Return the (X, Y) coordinate for the center point of the cell that contains the specified text.  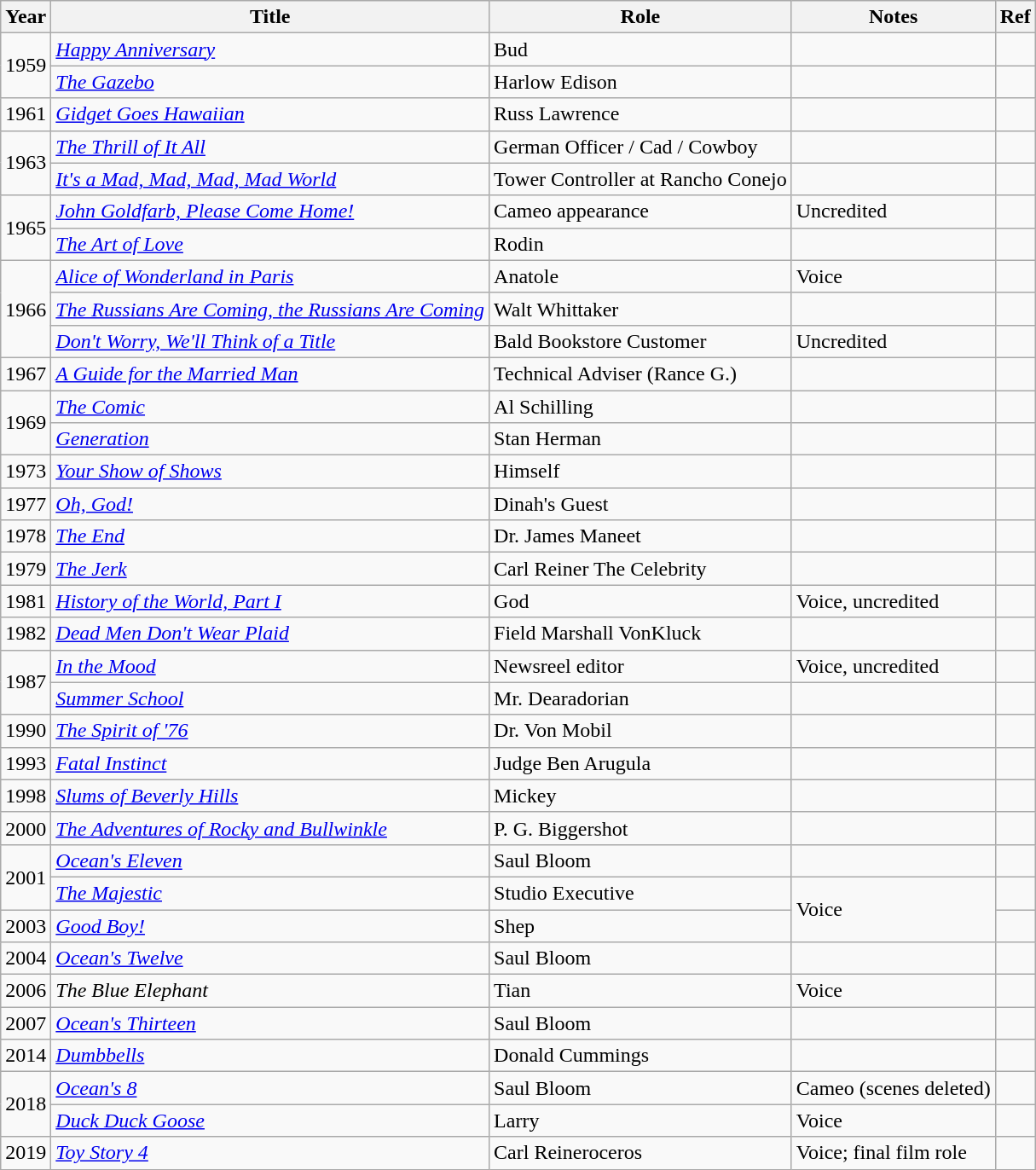
Role (641, 17)
Your Show of Shows (270, 472)
Field Marshall VonKluck (641, 634)
2014 (26, 1056)
The End (270, 536)
1959 (26, 66)
Al Schilling (641, 407)
A Guide for the Married Man (270, 374)
Rodin (641, 244)
2004 (26, 959)
Stan Herman (641, 439)
Cameo (scenes deleted) (894, 1088)
1982 (26, 634)
Don't Worry, We'll Think of a Title (270, 341)
Technical Adviser (Rance G.) (641, 374)
1979 (26, 569)
The Russians Are Coming, the Russians Are Coming (270, 309)
Voice; final film role (894, 1153)
Mr. Dearadorian (641, 698)
Duck Duck Goose (270, 1121)
2018 (26, 1104)
1961 (26, 114)
The Adventures of Rocky and Bullwinkle (270, 828)
Donald Cummings (641, 1056)
It's a Mad, Mad, Mad, Mad World (270, 179)
Notes (894, 17)
Larry (641, 1121)
Judge Ben Arugula (641, 763)
1969 (26, 423)
Tian (641, 991)
Fatal Instinct (270, 763)
The Gazebo (270, 82)
1963 (26, 163)
Walt Whittaker (641, 309)
The Spirit of '76 (270, 731)
Ocean's Eleven (270, 860)
Harlow Edison (641, 82)
Newsreel editor (641, 666)
The Blue Elephant (270, 991)
2019 (26, 1153)
Ocean's 8 (270, 1088)
John Goldfarb, Please Come Home! (270, 211)
Ref (1015, 17)
The Jerk (270, 569)
P. G. Biggershot (641, 828)
Carl Reiner The Celebrity (641, 569)
The Thrill of It All (270, 147)
German Officer / Cad / Cowboy (641, 147)
Ocean's Twelve (270, 959)
The Comic (270, 407)
1998 (26, 796)
Himself (641, 472)
Alice of Wonderland in Paris (270, 276)
1981 (26, 601)
Anatole (641, 276)
Tower Controller at Rancho Conejo (641, 179)
Dr. Von Mobil (641, 731)
Summer School (270, 698)
Ocean's Thirteen (270, 1023)
Slums of Beverly Hills (270, 796)
Dr. James Maneet (641, 536)
History of the World, Part I (270, 601)
1990 (26, 731)
Dinah's Guest (641, 504)
Carl Reineroceros (641, 1153)
Happy Anniversary (270, 49)
1967 (26, 374)
2007 (26, 1023)
Title (270, 17)
Oh, God! (270, 504)
Russ Lawrence (641, 114)
Dead Men Don't Wear Plaid (270, 634)
1987 (26, 682)
Toy Story 4 (270, 1153)
Gidget Goes Hawaiian (270, 114)
1966 (26, 309)
The Art of Love (270, 244)
God (641, 601)
Bud (641, 49)
Cameo appearance (641, 211)
Good Boy! (270, 925)
Dumbbells (270, 1056)
2001 (26, 877)
2006 (26, 991)
1973 (26, 472)
Generation (270, 439)
2003 (26, 925)
Year (26, 17)
In the Mood (270, 666)
Studio Executive (641, 893)
1993 (26, 763)
Shep (641, 925)
Mickey (641, 796)
2000 (26, 828)
Bald Bookstore Customer (641, 341)
1965 (26, 228)
1978 (26, 536)
The Majestic (270, 893)
1977 (26, 504)
